Provide the (x, y) coordinate of the cell's center where the given text is located.  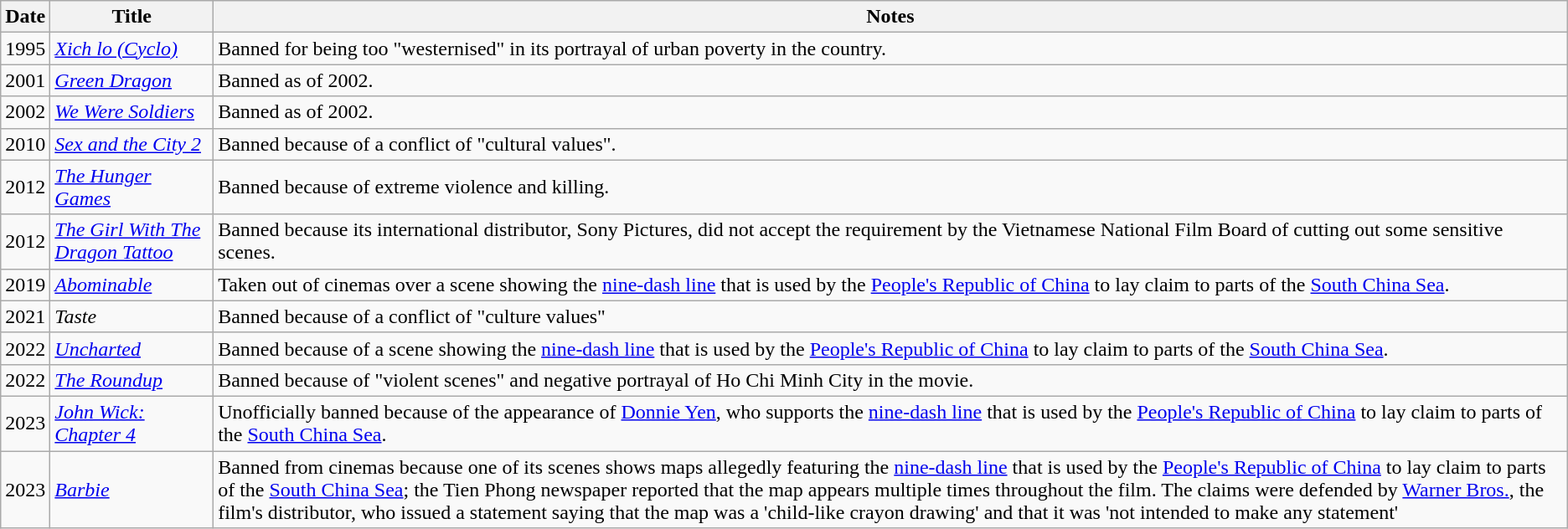
The Hunger Games (132, 187)
We Were Soldiers (132, 112)
The Roundup (132, 380)
2001 (25, 80)
2019 (25, 285)
Banned because of "violent scenes" and negative portrayal of Ho Chi Minh City in the movie. (891, 380)
2010 (25, 144)
Title (132, 17)
Banned because of a conflict of "culture values" (891, 316)
Notes (891, 17)
Banned because of extreme violence and killing. (891, 187)
2021 (25, 316)
1995 (25, 49)
Banned for being too "westernised" in its portrayal of urban poverty in the country. (891, 49)
John Wick: Chapter 4 (132, 424)
Abominable (132, 285)
Taste (132, 316)
Green Dragon (132, 80)
Uncharted (132, 348)
Banned because of a scene showing the nine-dash line that is used by the People's Republic of China to lay claim to parts of the South China Sea. (891, 348)
Banned because of a conflict of "cultural values". (891, 144)
Barbie (132, 489)
Date (25, 17)
Xich lo (Cyclo) (132, 49)
2002 (25, 112)
The Girl With The Dragon Tattoo (132, 241)
Sex and the City 2 (132, 144)
